Determine the (x, y) coordinate at the center of the cell enclosing the given text.  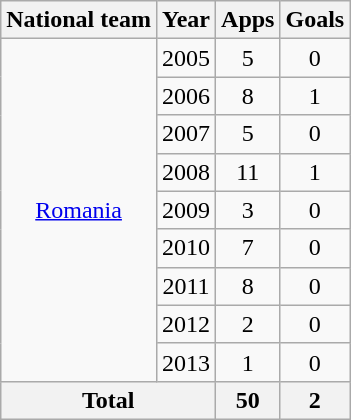
Apps (248, 20)
2008 (186, 172)
2005 (186, 58)
Total (108, 400)
National team (79, 20)
2011 (186, 286)
50 (248, 400)
2012 (186, 324)
Year (186, 20)
2007 (186, 134)
Romania (79, 210)
7 (248, 248)
2010 (186, 248)
3 (248, 210)
2009 (186, 210)
2006 (186, 96)
2013 (186, 362)
Goals (315, 20)
11 (248, 172)
